From the cell containing the given text, extract its center point as (x, y) coordinate. 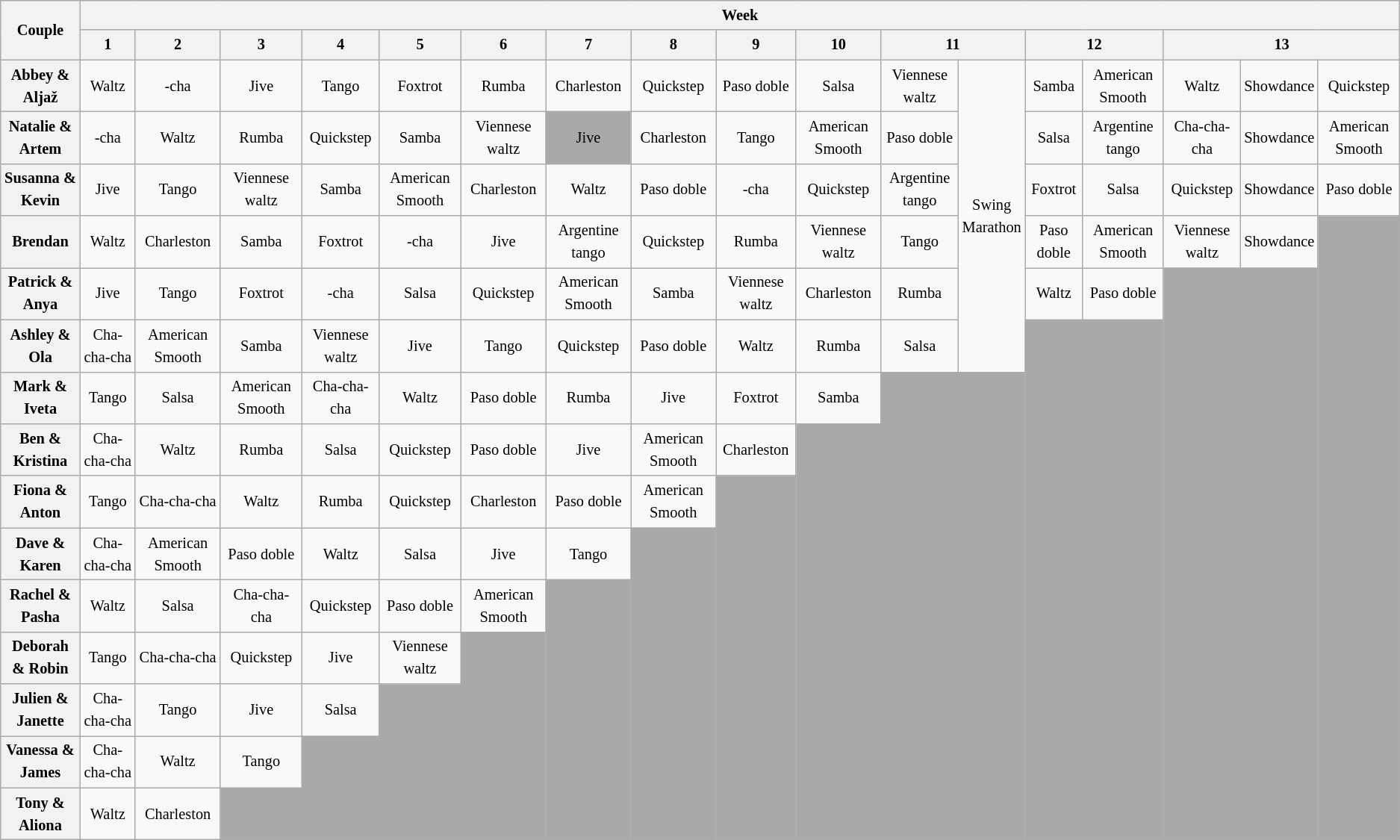
5 (420, 45)
Week (740, 15)
Julien & Janette (40, 710)
6 (503, 45)
Mark & Iveta (40, 398)
12 (1095, 45)
Dave & Karen (40, 554)
Susanna & Kevin (40, 190)
4 (340, 45)
SwingMarathon (992, 216)
8 (673, 45)
Fiona & Anton (40, 502)
7 (588, 45)
3 (261, 45)
Tony & Aliona (40, 814)
Couple (40, 30)
11 (953, 45)
Ashley & Ola (40, 346)
Brendan (40, 242)
Ben & Kristina (40, 449)
Abbey & Aljaž (40, 86)
9 (756, 45)
2 (178, 45)
Vanessa & James (40, 762)
Rachel & Pasha (40, 606)
10 (839, 45)
Deborah & Robin (40, 658)
13 (1281, 45)
Patrick & Anya (40, 293)
Natalie & Artem (40, 137)
1 (108, 45)
